Capture the cell that displays the provided text and extract its [x, y] central coordinate. 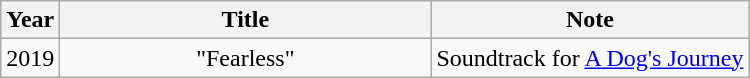
Soundtrack for A Dog's Journey [590, 58]
"Fearless" [246, 58]
Year [30, 20]
Note [590, 20]
Title [246, 20]
2019 [30, 58]
